Find where the given text appears and provide that cell's center as (x, y) coordinate. 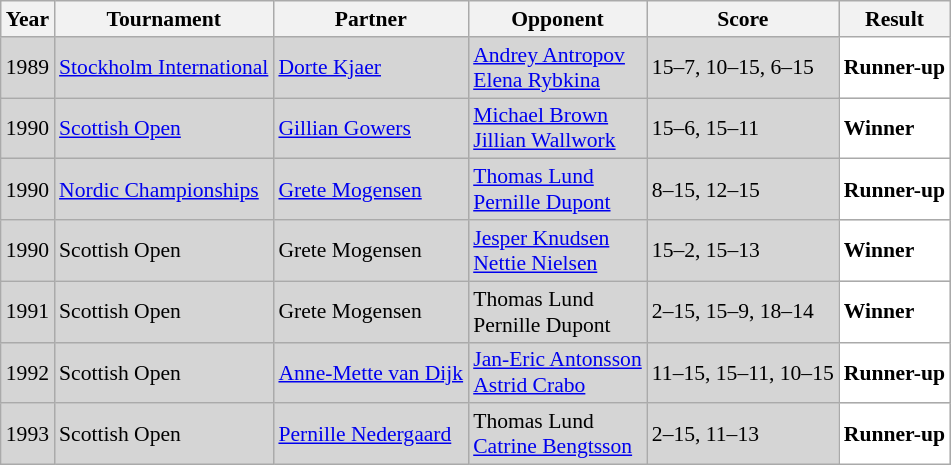
8–15, 12–15 (743, 190)
Nordic Championships (164, 190)
15–7, 10–15, 6–15 (743, 68)
Opponent (558, 19)
Partner (370, 19)
Thomas Lund Catrine Bengtsson (558, 434)
Gillian Gowers (370, 128)
Dorte Kjaer (370, 68)
Andrey Antropov Elena Rybkina (558, 68)
Tournament (164, 19)
1991 (28, 312)
Year (28, 19)
2–15, 11–13 (743, 434)
15–6, 15–11 (743, 128)
1989 (28, 68)
Score (743, 19)
Jesper Knudsen Nettie Nielsen (558, 250)
2–15, 15–9, 18–14 (743, 312)
1992 (28, 372)
11–15, 15–11, 10–15 (743, 372)
Stockholm International (164, 68)
15–2, 15–13 (743, 250)
Result (894, 19)
1993 (28, 434)
Michael Brown Jillian Wallwork (558, 128)
Jan-Eric Antonsson Astrid Crabo (558, 372)
Anne-Mette van Dijk (370, 372)
Pernille Nedergaard (370, 434)
